For the text-containing cell, return its midpoint in (x, y) coordinate format. 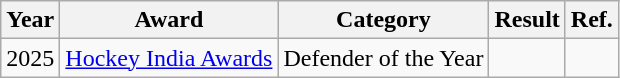
Category (384, 20)
Award (169, 20)
Defender of the Year (384, 58)
2025 (30, 58)
Result (527, 20)
Ref. (592, 20)
Hockey India Awards (169, 58)
Year (30, 20)
